For the text-containing cell, return its midpoint in [X, Y] coordinate format. 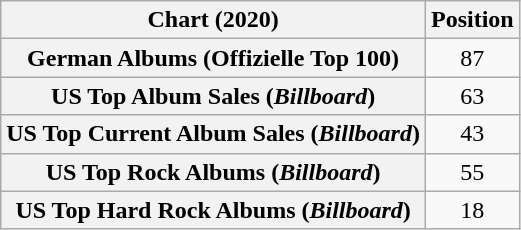
87 [472, 58]
German Albums (Offizielle Top 100) [214, 58]
US Top Current Album Sales (Billboard) [214, 134]
US Top Album Sales (Billboard) [214, 96]
US Top Hard Rock Albums (Billboard) [214, 210]
US Top Rock Albums (Billboard) [214, 172]
43 [472, 134]
63 [472, 96]
18 [472, 210]
Position [472, 20]
55 [472, 172]
Chart (2020) [214, 20]
